Pinpoint the cell where the given text exists, returning its [x, y] midpoint coordinate. 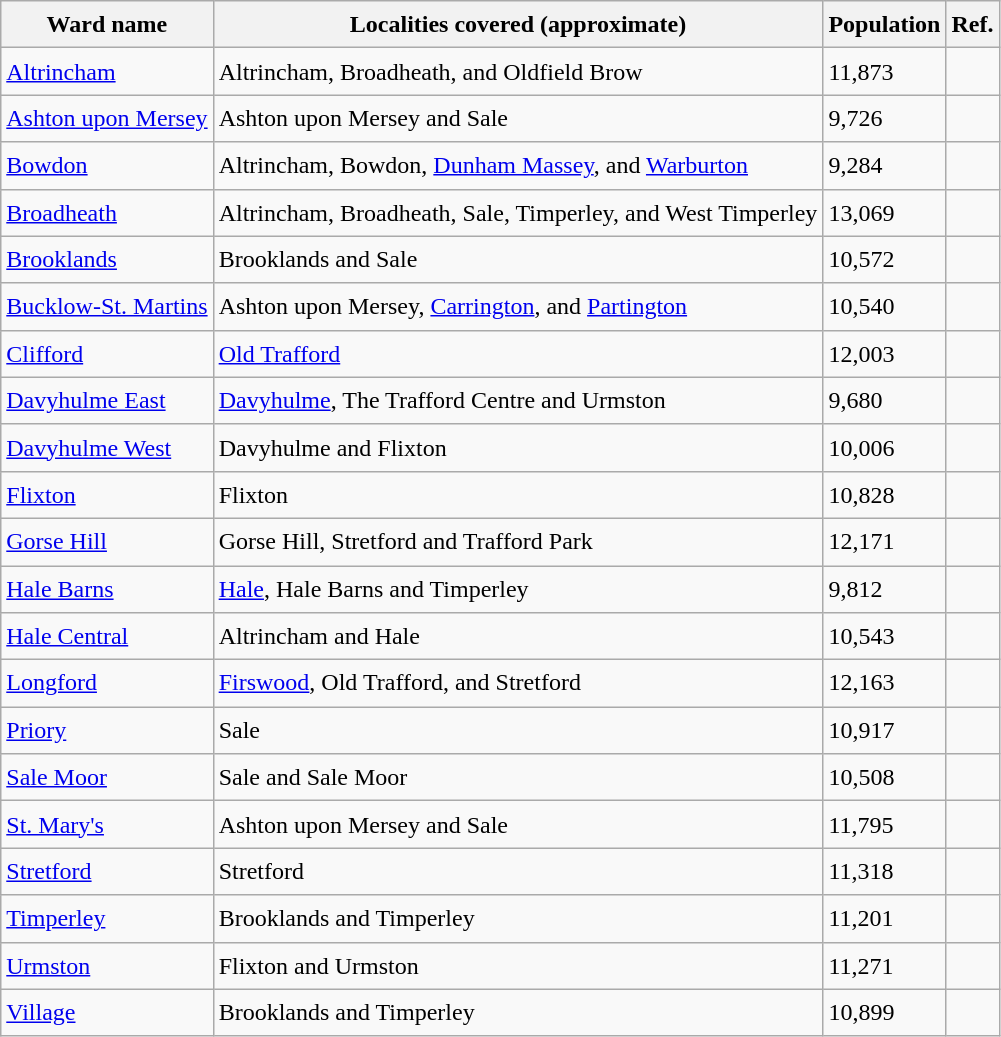
11,271 [884, 966]
Ashton upon Mersey [107, 118]
Gorse Hill, Stretford and Trafford Park [518, 542]
Priory [107, 730]
Gorse Hill [107, 542]
Longford [107, 684]
10,006 [884, 448]
Clifford [107, 354]
Village [107, 1012]
Broadheath [107, 212]
10,508 [884, 778]
12,171 [884, 542]
Sale [518, 730]
11,873 [884, 72]
11,795 [884, 824]
12,163 [884, 684]
St. Mary's [107, 824]
Population [884, 24]
13,069 [884, 212]
Ref. [972, 24]
11,318 [884, 872]
10,540 [884, 306]
9,680 [884, 400]
Sale and Sale Moor [518, 778]
Sale Moor [107, 778]
Hale Central [107, 636]
Localities covered (approximate) [518, 24]
Davyhulme, The Trafford Centre and Urmston [518, 400]
Ashton upon Mersey, Carrington, and Partington [518, 306]
Ward name [107, 24]
9,726 [884, 118]
Brooklands [107, 260]
10,543 [884, 636]
11,201 [884, 918]
Firswood, Old Trafford, and Stretford [518, 684]
Altrincham, Broadheath, Sale, Timperley, and West Timperley [518, 212]
9,284 [884, 166]
Hale Barns [107, 590]
10,917 [884, 730]
Bucklow-St. Martins [107, 306]
10,899 [884, 1012]
Altrincham, Broadheath, and Oldfield Brow [518, 72]
10,828 [884, 494]
Timperley [107, 918]
Brooklands and Sale [518, 260]
Altrincham, Bowdon, Dunham Massey, and Warburton [518, 166]
Bowdon [107, 166]
9,812 [884, 590]
Flixton and Urmston [518, 966]
Hale, Hale Barns and Timperley [518, 590]
Davyhulme East [107, 400]
10,572 [884, 260]
Davyhulme and Flixton [518, 448]
Old Trafford [518, 354]
12,003 [884, 354]
Altrincham and Hale [518, 636]
Davyhulme West [107, 448]
Urmston [107, 966]
Altrincham [107, 72]
